Search for the cell housing the specified text and yield its (x, y) center coordinate. 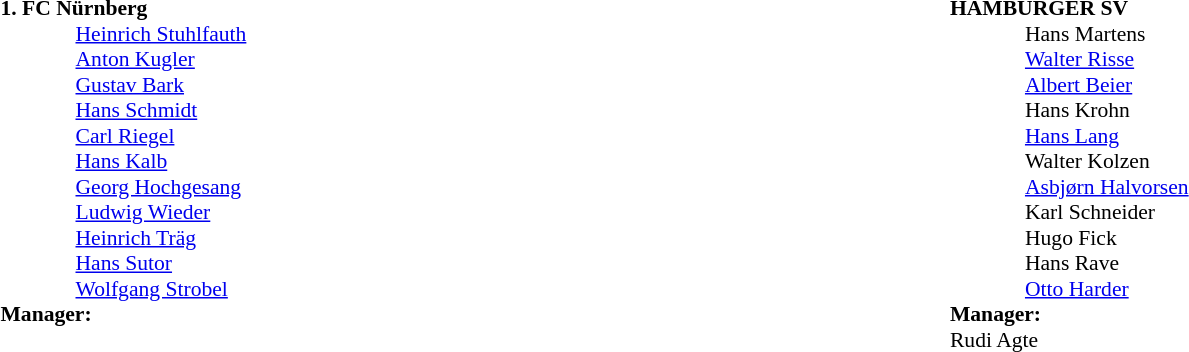
Gustav Bark (162, 85)
Otto Harder (1107, 289)
Hans Lang (1107, 136)
Hans Rave (1107, 263)
Heinrich Stuhlfauth (162, 34)
Albert Beier (1107, 85)
Anton Kugler (162, 59)
Hans Kalb (162, 161)
Wolfgang Strobel (162, 289)
Hans Martens (1107, 34)
Asbjørn Halvorsen (1107, 187)
Carl Riegel (162, 136)
Hans Schmidt (162, 111)
Walter Kolzen (1107, 161)
Hans Sutor (162, 263)
Karl Schneider (1107, 213)
Hans Krohn (1107, 111)
Walter Risse (1107, 59)
Ludwig Wieder (162, 213)
Hugo Fick (1107, 238)
Heinrich Träg (162, 238)
Georg Hochgesang (162, 187)
